Locate the cell with the specified text and output its [x, y] center coordinate. 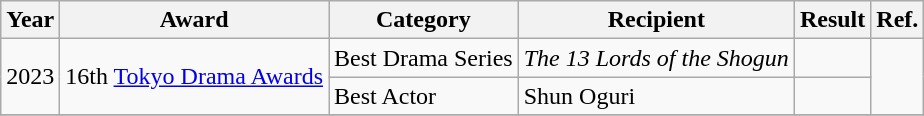
Best Actor [424, 96]
Category [424, 20]
Shun Oguri [656, 96]
Result [832, 20]
Award [194, 20]
Year [30, 20]
Ref. [898, 20]
Best Drama Series [424, 58]
The 13 Lords of the Shogun [656, 58]
2023 [30, 77]
16th Tokyo Drama Awards [194, 77]
Recipient [656, 20]
